Capture the cell that displays the provided text and extract its [X, Y] central coordinate. 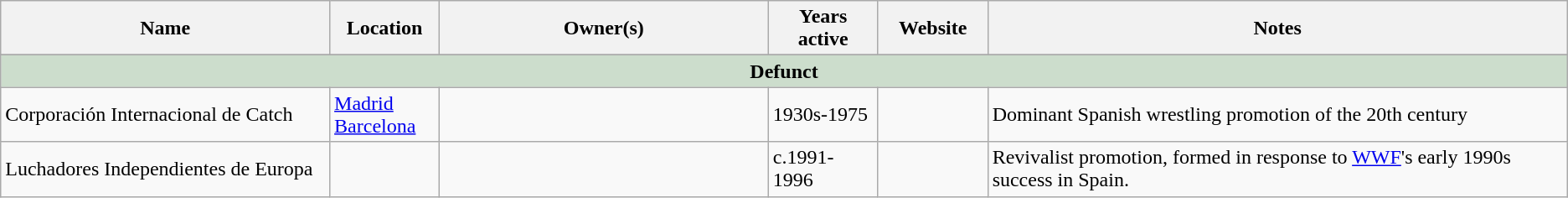
Corporación Internacional de Catch [166, 114]
Luchadores Independientes de Europa [166, 169]
Defunct [784, 71]
c.1991-1996 [823, 169]
MadridBarcelona [385, 114]
1930s-1975 [823, 114]
Name [166, 29]
Years active [823, 29]
Notes [1277, 29]
Revivalist promotion, formed in response to WWF's early 1990s success in Spain. [1277, 169]
Location [385, 29]
Dominant Spanish wrestling promotion of the 20th century [1277, 114]
Website [933, 29]
Owner(s) [603, 29]
